Pinpoint the cell where the given text exists, returning its (x, y) midpoint coordinate. 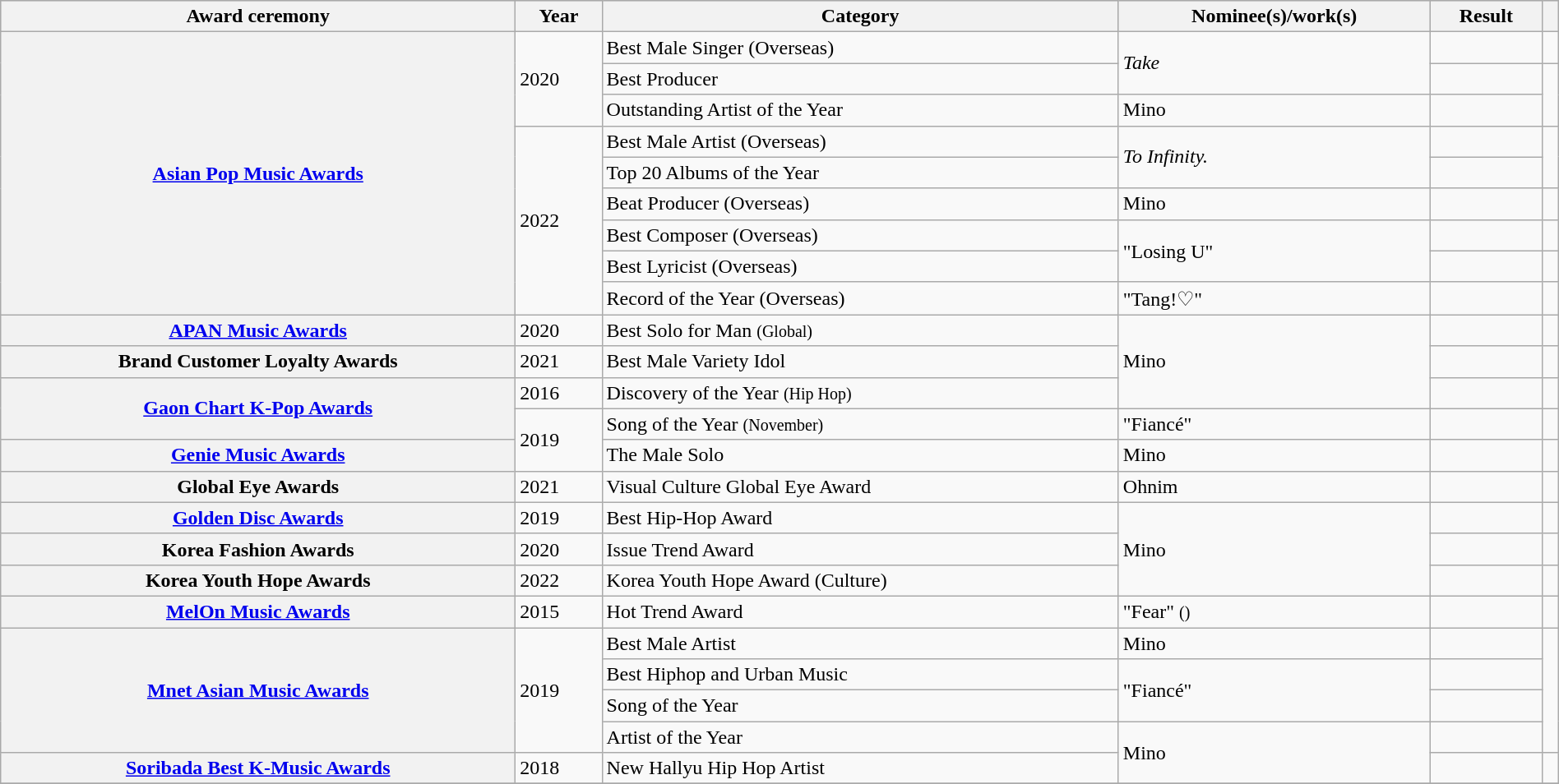
"Tang!♡" (1274, 298)
Category (860, 16)
The Male Solo (860, 455)
Discovery of the Year (Hip Hop) (860, 393)
New Hallyu Hip Hop Artist (860, 768)
Artist of the Year (860, 737)
Best Hip-Hop Award (860, 518)
Hot Trend Award (860, 611)
Year (559, 16)
Best Male Artist (Overseas) (860, 141)
Korea Youth Hope Award (Culture) (860, 580)
To Infinity. (1274, 157)
Top 20 Albums of the Year (860, 173)
Award ceremony (258, 16)
2016 (559, 393)
2015 (559, 611)
Best Male Artist (860, 643)
Soribada Best K-Music Awards (258, 768)
Nominee(s)/work(s) (1274, 16)
Mnet Asian Music Awards (258, 690)
Best Producer (860, 79)
"Losing U" (1274, 251)
Best Composer (Overseas) (860, 235)
Visual Culture Global Eye Award (860, 487)
Gaon Chart K-Pop Awards (258, 408)
Issue Trend Award (860, 549)
Best Male Singer (Overseas) (860, 48)
Global Eye Awards (258, 487)
Best Solo for Man (Global) (860, 330)
Outstanding Artist of the Year (860, 110)
Brand Customer Loyalty Awards (258, 362)
Song of the Year (860, 706)
MelOn Music Awards (258, 611)
Take (1274, 63)
Result (1486, 16)
Best Male Variety Idol (860, 362)
Ohnim (1274, 487)
Golden Disc Awards (258, 518)
Record of the Year (Overseas) (860, 298)
Genie Music Awards (258, 455)
Asian Pop Music Awards (258, 173)
APAN Music Awards (258, 330)
Song of the Year (November) (860, 424)
Korea Fashion Awards (258, 549)
Korea Youth Hope Awards (258, 580)
Beat Producer (Overseas) (860, 204)
2018 (559, 768)
Best Hiphop and Urban Music (860, 675)
"Fear" () (1274, 611)
Best Lyricist (Overseas) (860, 266)
